For the text-containing cell, return its midpoint in [X, Y] coordinate format. 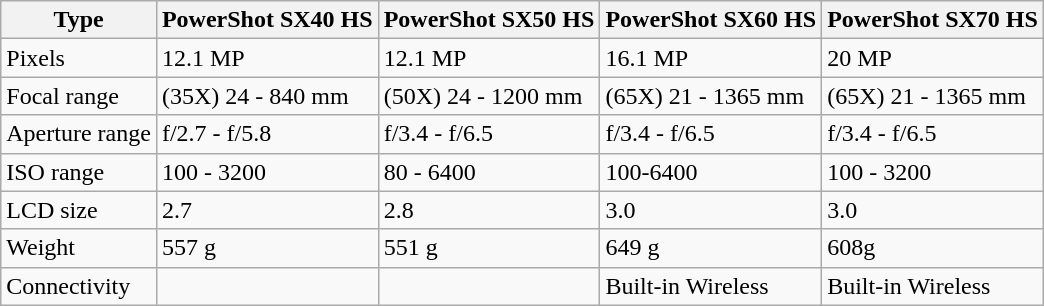
551 g [489, 248]
(35X) 24 - 840 mm [267, 96]
80 - 6400 [489, 172]
Type [79, 20]
Weight [79, 248]
PowerShot SX60 HS [711, 20]
PowerShot SX40 HS [267, 20]
(50X) 24 - 1200 mm [489, 96]
557 g [267, 248]
Focal range [79, 96]
Aperture range [79, 134]
Connectivity [79, 286]
608g [933, 248]
100-6400 [711, 172]
20 MP [933, 58]
649 g [711, 248]
PowerShot SX50 HS [489, 20]
LCD size [79, 210]
f/2.7 - f/5.8 [267, 134]
PowerShot SX70 HS [933, 20]
ISO range [79, 172]
16.1 MP [711, 58]
2.7 [267, 210]
2.8 [489, 210]
Pixels [79, 58]
